Find where the given text appears and provide that cell's center as [X, Y] coordinate. 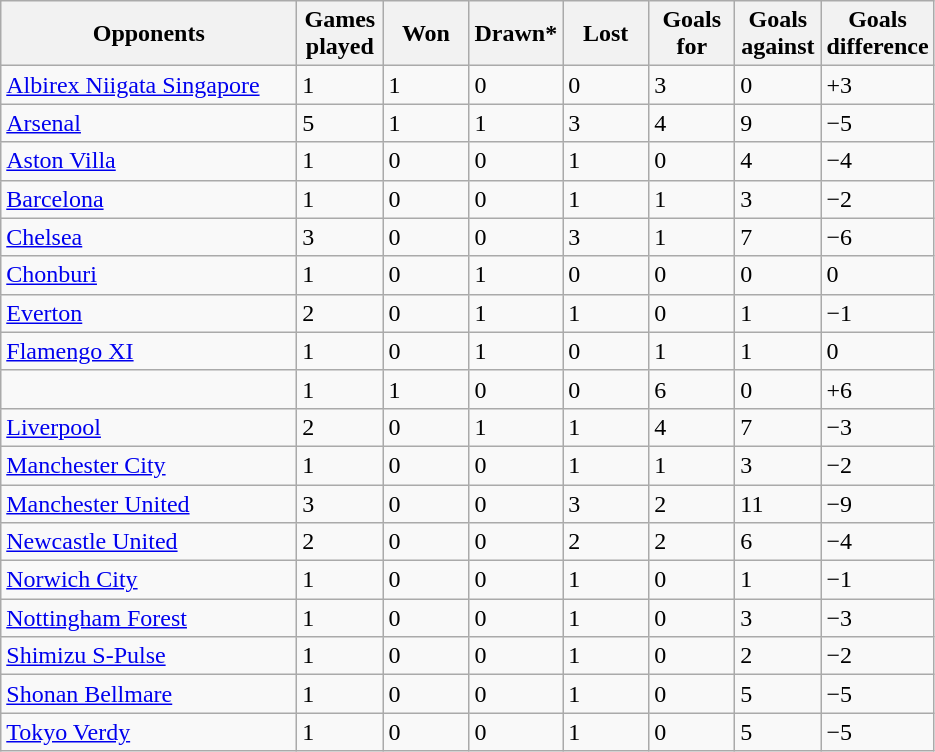
Arsenal [149, 123]
Newcastle United [149, 542]
+6 [878, 389]
Goals difference [878, 34]
−6 [878, 237]
+3 [878, 85]
Everton [149, 313]
9 [778, 123]
Goals against [778, 34]
Tokyo Verdy [149, 732]
−9 [878, 503]
Barcelona [149, 199]
Manchester United [149, 503]
Manchester City [149, 465]
Chonburi [149, 275]
Chelsea [149, 237]
Lost [606, 34]
11 [778, 503]
Aston Villa [149, 161]
Opponents [149, 34]
Flamengo XI [149, 351]
Goals for [692, 34]
Shimizu S-Pulse [149, 656]
Nottingham Forest [149, 618]
Liverpool [149, 427]
Drawn* [516, 34]
Games played [340, 34]
Won [426, 34]
Shonan Bellmare [149, 694]
Norwich City [149, 580]
Albirex Niigata Singapore [149, 85]
